Search for the cell housing the specified text and yield its [X, Y] center coordinate. 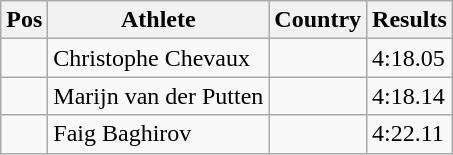
Athlete [158, 20]
4:18.14 [410, 96]
Results [410, 20]
Marijn van der Putten [158, 96]
4:22.11 [410, 134]
4:18.05 [410, 58]
Pos [24, 20]
Christophe Chevaux [158, 58]
Country [318, 20]
Faig Baghirov [158, 134]
